Provide the [x, y] coordinate of the cell's center where the given text is located.  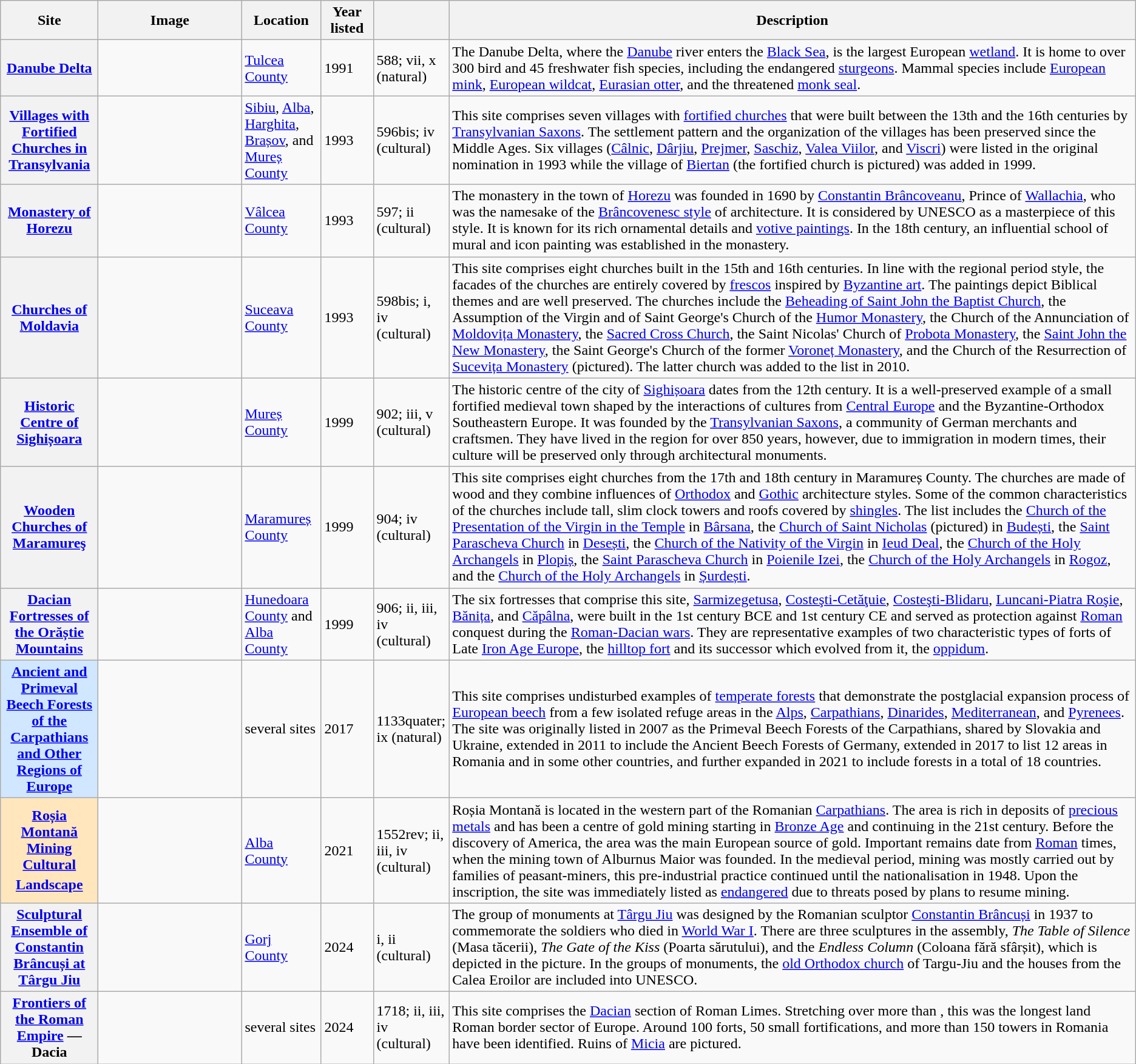
Sibiu, Alba, Harghita, Brașov, and Mureș County [282, 140]
Wooden Churches of Maramureş [50, 527]
Mureș County [282, 422]
Year listed [347, 21]
2017 [347, 729]
Site [50, 21]
904; iv (cultural) [411, 527]
1133quater; ix (natural) [411, 729]
i, ii (cultural) [411, 947]
906; ii, iii, iv (cultural) [411, 624]
Suceava County [282, 317]
Danube Delta [50, 68]
Historic Centre of Sighișoara [50, 422]
596bis; iv (cultural) [411, 140]
Ancient and Primeval Beech Forests of the Carpathians and Other Regions of Europe [50, 729]
902; iii, v (cultural) [411, 422]
Tulcea County [282, 68]
1552rev; ii, iii, iv (cultural) [411, 850]
Churches of Moldavia [50, 317]
Hunedoara County and Alba County [282, 624]
Image [170, 21]
Villages with Fortified Churches in Transylvania [50, 140]
2021 [347, 850]
Maramureș County [282, 527]
Dacian Fortresses of the Orăștie Mountains [50, 624]
Roșia Montană Mining Cultural Landscape [50, 850]
597; ii (cultural) [411, 221]
1991 [347, 68]
Vâlcea County [282, 221]
1718; ii, iii, iv (cultural) [411, 1028]
588; vii, x (natural) [411, 68]
Frontiers of the Roman Empire — Dacia [50, 1028]
Gorj County [282, 947]
Location [282, 21]
598bis; i, iv (cultural) [411, 317]
Sculptural Ensemble of Constantin Brâncuși at Târgu Jiu [50, 947]
Alba County [282, 850]
Monastery of Horezu [50, 221]
Description [793, 21]
